For the text-containing cell, return its midpoint in [x, y] coordinate format. 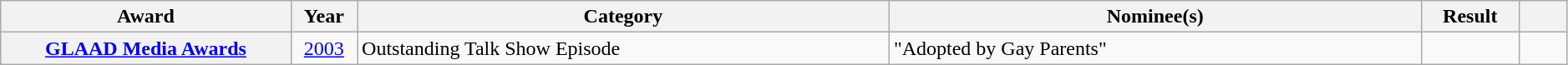
Nominee(s) [1154, 17]
Outstanding Talk Show Episode [623, 48]
Year [324, 17]
"Adopted by Gay Parents" [1154, 48]
Category [623, 17]
GLAAD Media Awards [145, 48]
Result [1470, 17]
Award [145, 17]
2003 [324, 48]
